Return (x, y) of the center of cell containing provided text 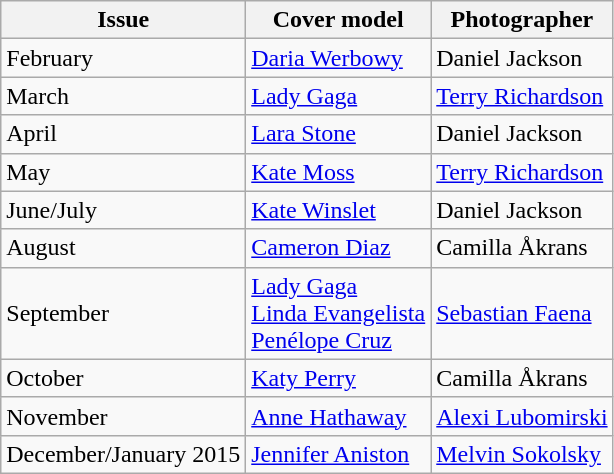
Lady GagaLinda EvangelistaPenélope Cruz (338, 313)
February (124, 58)
Lady Gaga (338, 96)
Sebastian Faena (522, 313)
Katy Perry (338, 378)
June/July (124, 210)
October (124, 378)
Melvin Sokolsky (522, 454)
Cover model (338, 20)
Cameron Diaz (338, 248)
Kate Moss (338, 172)
Daria Werbowy (338, 58)
Anne Hathaway (338, 416)
Jennifer Aniston (338, 454)
March (124, 96)
Alexi Lubomirski (522, 416)
December/January 2015 (124, 454)
November (124, 416)
Lara Stone (338, 134)
Photographer (522, 20)
September (124, 313)
Kate Winslet (338, 210)
April (124, 134)
Issue (124, 20)
May (124, 172)
August (124, 248)
